Pinpoint the cell where the given text exists, returning its [X, Y] midpoint coordinate. 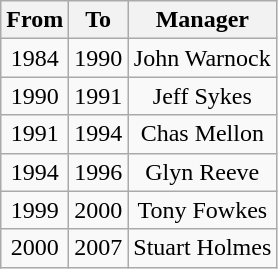
Jeff Sykes [202, 96]
1999 [35, 210]
John Warnock [202, 58]
Glyn Reeve [202, 172]
Tony Fowkes [202, 210]
1984 [35, 58]
From [35, 20]
1996 [98, 172]
2007 [98, 248]
To [98, 20]
Manager [202, 20]
Stuart Holmes [202, 248]
Chas Mellon [202, 134]
